Output the (x, y) coordinate of the center of the cell containing the given text.  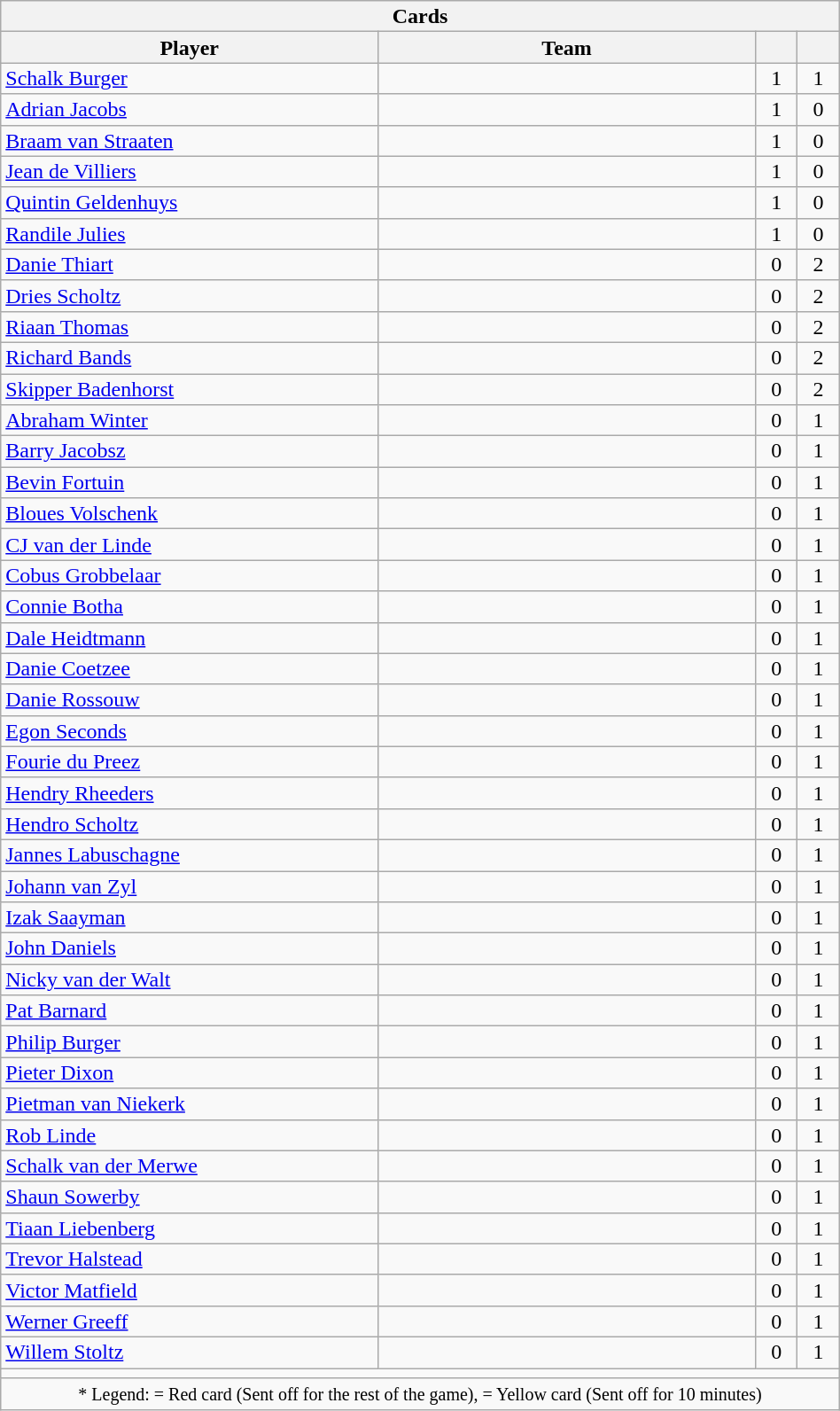
Braam van Straaten (190, 140)
Richard Bands (190, 358)
Schalk Burger (190, 78)
Izak Saayman (190, 918)
Quintin Geldenhuys (190, 202)
Rob Linde (190, 1134)
Pieter Dixon (190, 1072)
Jannes Labuschagne (190, 854)
Egon Seconds (190, 730)
Hendro Scholtz (190, 824)
Nicky van der Walt (190, 980)
Werner Greeff (190, 1321)
Barry Jacobsz (190, 452)
Bevin Fortuin (190, 482)
Danie Coetzee (190, 668)
Skipper Badenhorst (190, 390)
Schalk van der Merwe (190, 1166)
Randile Julies (190, 234)
Philip Burger (190, 1042)
Danie Rossouw (190, 700)
Riaan Thomas (190, 326)
Jean de Villiers (190, 172)
Connie Botha (190, 606)
Johann van Zyl (190, 886)
Adrian Jacobs (190, 110)
Cobus Grobbelaar (190, 576)
Dale Heidtmann (190, 638)
Cards (420, 16)
Victor Matfield (190, 1290)
Team (567, 48)
Player (190, 48)
Pietman van Niekerk (190, 1104)
Shaun Sowerby (190, 1197)
Trevor Halstead (190, 1259)
Tiaan Liebenberg (190, 1228)
CJ van der Linde (190, 544)
Hendry Rheeders (190, 792)
* Legend: = Red card (Sent off for the rest of the game), = Yellow card (Sent off for 10 minutes) (420, 1395)
Willem Stoltz (190, 1353)
Bloues Volschenk (190, 514)
John Daniels (190, 948)
Pat Barnard (190, 1010)
Danie Thiart (190, 264)
Fourie du Preez (190, 762)
Abraham Winter (190, 420)
Dries Scholtz (190, 296)
